For the text-containing cell, return its midpoint in (X, Y) coordinate format. 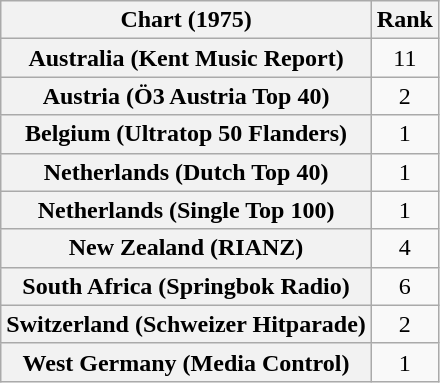
South Africa (Springbok Radio) (186, 286)
Chart (1975) (186, 20)
Netherlands (Single Top 100) (186, 210)
Netherlands (Dutch Top 40) (186, 172)
Rank (404, 20)
Belgium (Ultratop 50 Flanders) (186, 134)
Austria (Ö3 Austria Top 40) (186, 96)
Switzerland (Schweizer Hitparade) (186, 324)
West Germany (Media Control) (186, 362)
New Zealand (RIANZ) (186, 248)
4 (404, 248)
6 (404, 286)
11 (404, 58)
Australia (Kent Music Report) (186, 58)
